Search for the cell housing the specified text and yield its (x, y) center coordinate. 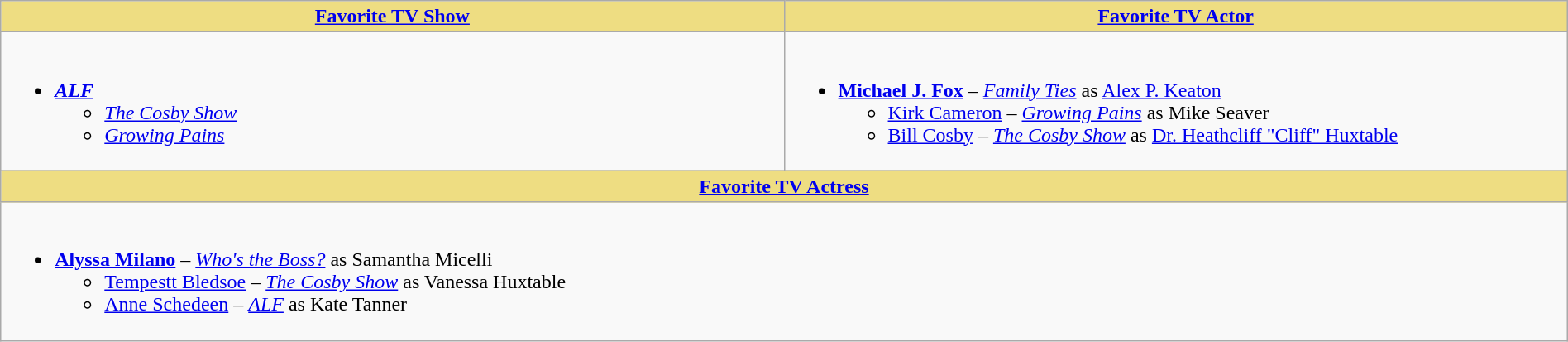
Favorite TV Show (392, 17)
Alyssa Milano – Who's the Boss? as Samantha MicelliTempestt Bledsoe – The Cosby Show as Vanessa HuxtableAnne Schedeen – ALF as Kate Tanner (784, 272)
Favorite TV Actress (784, 186)
ALFThe Cosby ShowGrowing Pains (392, 101)
Favorite TV Actor (1176, 17)
